Pinpoint the cell where the given text exists, returning its (x, y) midpoint coordinate. 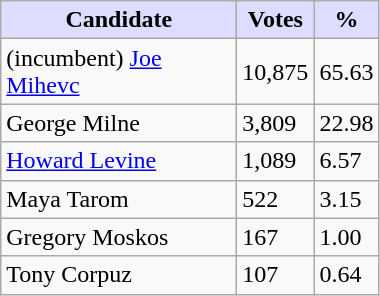
Votes (276, 20)
% (346, 20)
6.57 (346, 161)
65.63 (346, 72)
Maya Tarom (119, 199)
1,089 (276, 161)
Tony Corpuz (119, 275)
10,875 (276, 72)
Candidate (119, 20)
167 (276, 237)
3.15 (346, 199)
22.98 (346, 123)
522 (276, 199)
107 (276, 275)
(incumbent) Joe Mihevc (119, 72)
1.00 (346, 237)
George Milne (119, 123)
Gregory Moskos (119, 237)
Howard Levine (119, 161)
3,809 (276, 123)
0.64 (346, 275)
